Capture the cell that displays the provided text and extract its (x, y) central coordinate. 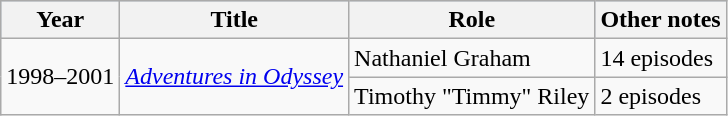
Adventures in Odyssey (234, 77)
Other notes (660, 20)
Timothy "Timmy" Riley (472, 96)
Nathaniel Graham (472, 58)
Role (472, 20)
14 episodes (660, 58)
1998–2001 (60, 77)
Year (60, 20)
2 episodes (660, 96)
Title (234, 20)
